Return [x, y] of the center of cell containing provided text 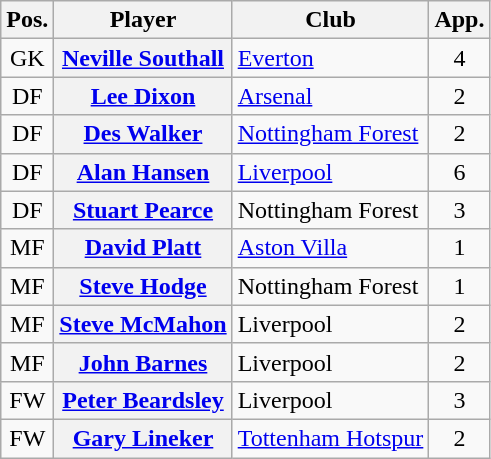
Des Walker [143, 134]
App. [460, 20]
Aston Villa [330, 248]
Player [143, 20]
Pos. [28, 20]
GK [28, 58]
4 [460, 58]
Neville Southall [143, 58]
David Platt [143, 248]
6 [460, 172]
Stuart Pearce [143, 210]
Arsenal [330, 96]
Everton [330, 58]
Gary Lineker [143, 438]
John Barnes [143, 362]
Club [330, 20]
Steve Hodge [143, 286]
Steve McMahon [143, 324]
Alan Hansen [143, 172]
Tottenham Hotspur [330, 438]
Lee Dixon [143, 96]
Peter Beardsley [143, 400]
